Search for the cell housing the specified text and yield its [X, Y] center coordinate. 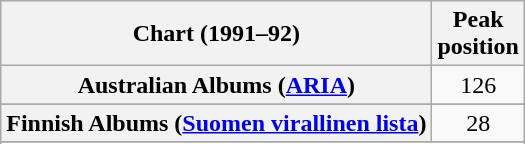
126 [478, 85]
Peakposition [478, 34]
Australian Albums (ARIA) [216, 85]
Chart (1991–92) [216, 34]
Finnish Albums (Suomen virallinen lista) [216, 123]
28 [478, 123]
